Detect which cell encompasses the target text, then output its [x, y] center coordinate. 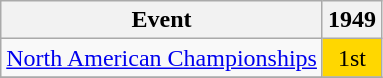
Event [162, 20]
1st [352, 58]
1949 [352, 20]
North American Championships [162, 58]
